Detect which cell encompasses the target text, then output its [X, Y] center coordinate. 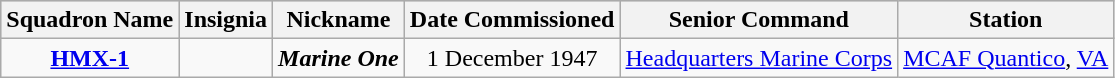
1 December 1947 [512, 58]
HMX-1 [90, 58]
Senior Command [759, 20]
Headquarters Marine Corps [759, 58]
Nickname [339, 20]
Insignia [226, 20]
Marine One [339, 58]
Date Commissioned [512, 20]
Station [1006, 20]
Squadron Name [90, 20]
MCAF Quantico, VA [1006, 58]
